Scan for the cell matching the given text and deliver its (x, y) coordinate at center. 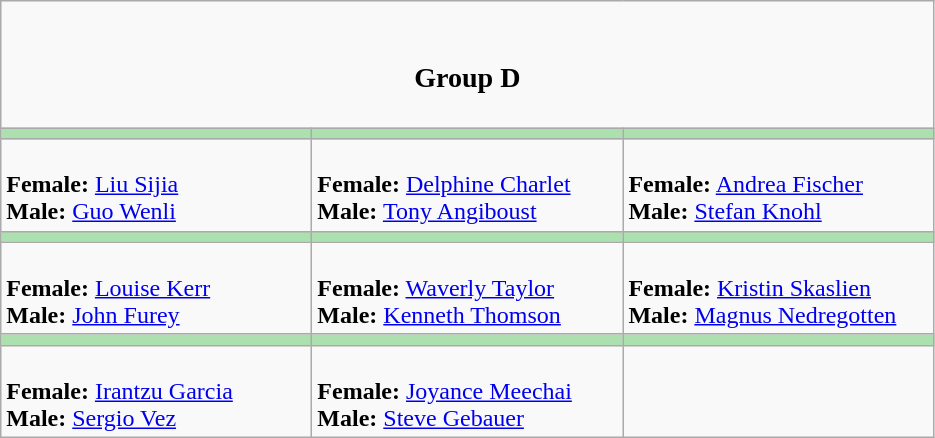
Female: Louise Kerr Male: John Furey (156, 288)
Female: Liu Sijia Male: Guo Wenli (156, 185)
Female: Kristin Skaslien Male: Magnus Nedregotten (778, 288)
Female: Delphine Charlet Male: Tony Angiboust (468, 185)
Group D (468, 64)
Female: Joyance Meechai Male: Steve Gebauer (468, 391)
Female: Andrea Fischer Male: Stefan Knohl (778, 185)
Female: Irantzu Garcia Male: Sergio Vez (156, 391)
Female: Waverly Taylor Male: Kenneth Thomson (468, 288)
